Find where the given text appears and provide that cell's center as [X, Y] coordinate. 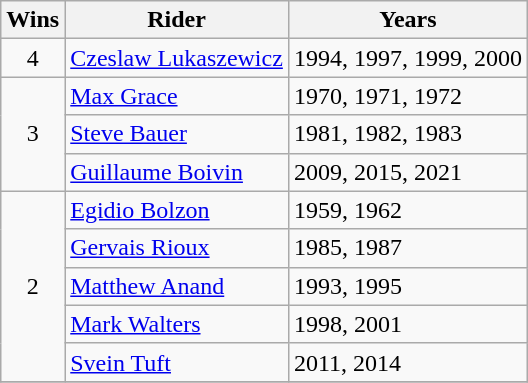
Mark Walters [177, 324]
Czeslaw Lukaszewicz [177, 58]
1959, 1962 [408, 210]
Matthew Anand [177, 286]
2011, 2014 [408, 362]
Max Grace [177, 96]
Gervais Rioux [177, 248]
Wins [33, 20]
2 [33, 286]
1994, 1997, 1999, 2000 [408, 58]
1993, 1995 [408, 286]
Years [408, 20]
2009, 2015, 2021 [408, 172]
Egidio Bolzon [177, 210]
Svein Tuft [177, 362]
Rider [177, 20]
1985, 1987 [408, 248]
1998, 2001 [408, 324]
4 [33, 58]
Steve Bauer [177, 134]
Guillaume Boivin [177, 172]
1981, 1982, 1983 [408, 134]
1970, 1971, 1972 [408, 96]
3 [33, 134]
